Return (x, y) of the center of cell containing provided text 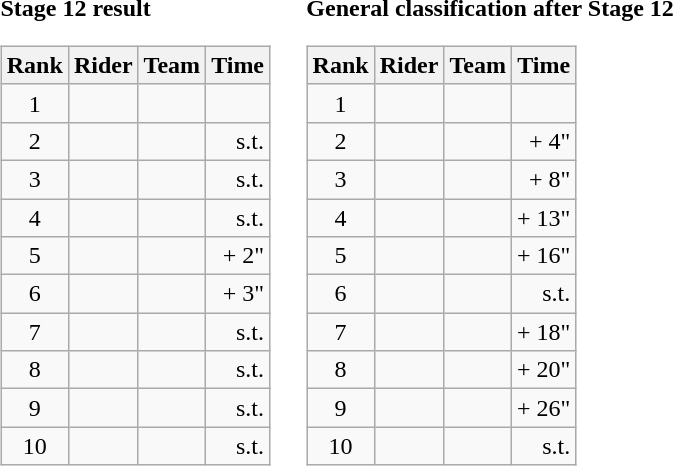
+ 13" (543, 217)
+ 4" (543, 141)
+ 16" (543, 256)
+ 18" (543, 332)
+ 26" (543, 408)
+ 8" (543, 179)
+ 2" (238, 256)
+ 20" (543, 370)
+ 3" (238, 294)
